From the cell containing the given text, extract its center point as [x, y] coordinate. 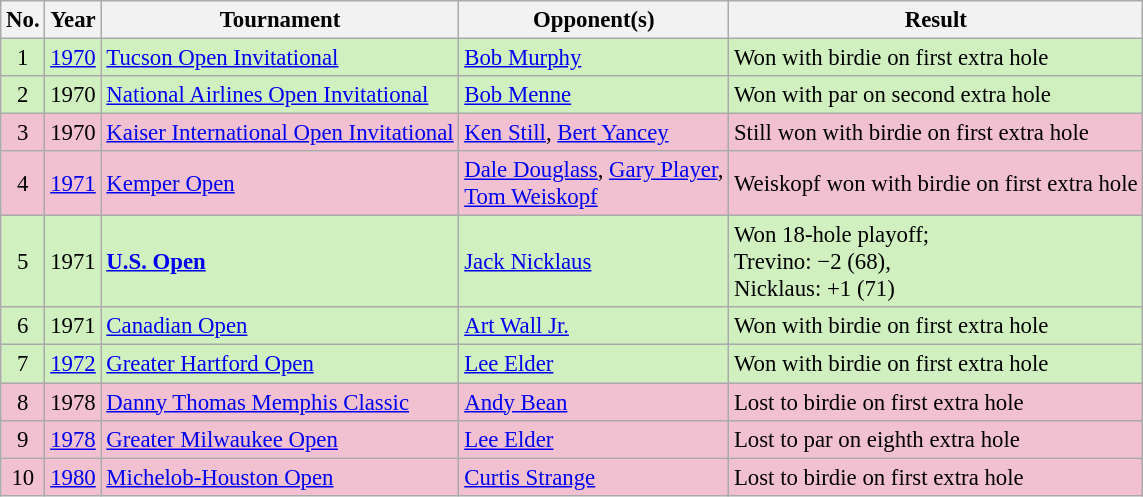
Bob Menne [594, 95]
Kaiser International Open Invitational [280, 133]
Won 18-hole playoff;Trevino: −2 (68),Nicklaus: +1 (71) [936, 262]
7 [23, 364]
5 [23, 262]
Andy Bean [594, 402]
Art Wall Jr. [594, 327]
3 [23, 133]
2 [23, 95]
4 [23, 184]
Tournament [280, 20]
Opponent(s) [594, 20]
Ken Still, Bert Yancey [594, 133]
Greater Hartford Open [280, 364]
Jack Nicklaus [594, 262]
9 [23, 439]
Lost to par on eighth extra hole [936, 439]
Danny Thomas Memphis Classic [280, 402]
1972 [73, 364]
Greater Milwaukee Open [280, 439]
1980 [73, 477]
Canadian Open [280, 327]
Kemper Open [280, 184]
U.S. Open [280, 262]
Won with par on second extra hole [936, 95]
Dale Douglass, Gary Player, Tom Weiskopf [594, 184]
Bob Murphy [594, 58]
National Airlines Open Invitational [280, 95]
10 [23, 477]
1 [23, 58]
Weiskopf won with birdie on first extra hole [936, 184]
Tucson Open Invitational [280, 58]
Curtis Strange [594, 477]
8 [23, 402]
Result [936, 20]
Still won with birdie on first extra hole [936, 133]
Year [73, 20]
6 [23, 327]
No. [23, 20]
Michelob-Houston Open [280, 477]
